Capture the cell that displays the provided text and extract its [x, y] central coordinate. 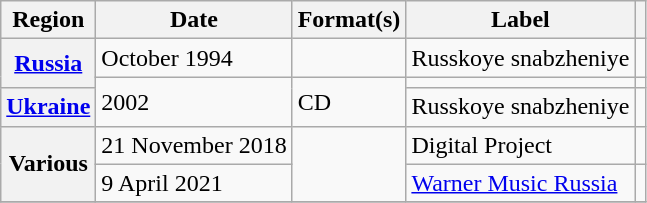
21 November 2018 [194, 145]
Various [48, 164]
CD [349, 102]
9 April 2021 [194, 183]
Date [194, 20]
Digital Project [520, 145]
October 1994 [194, 58]
Ukraine [48, 107]
Russia [48, 64]
Label [520, 20]
2002 [194, 102]
Region [48, 20]
Warner Music Russia [520, 183]
Format(s) [349, 20]
